Search for the cell housing the specified text and yield its (x, y) center coordinate. 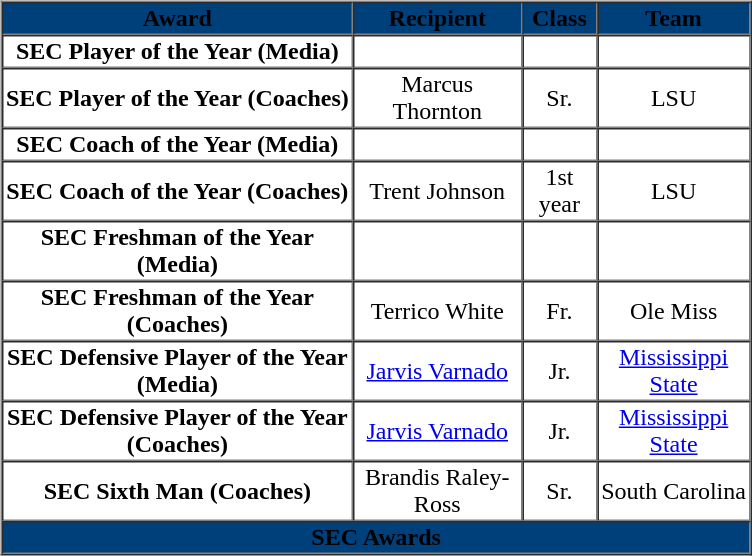
SEC Freshman of the Year (Media) (178, 251)
Class (560, 18)
Terrico White (438, 311)
Trent Johnson (438, 191)
SEC Player of the Year (Media) (178, 52)
Award (178, 18)
SEC Freshman of the Year (Coaches) (178, 311)
SEC Player of the Year (Coaches) (178, 98)
Recipient (438, 18)
Team (674, 18)
Ole Miss (674, 311)
SEC Defensive Player of the Year (Media) (178, 371)
1st year (560, 191)
SEC Coach of the Year (Media) (178, 144)
South Carolina (674, 491)
SEC Sixth Man (Coaches) (178, 491)
SEC Awards (376, 538)
Marcus Thornton (438, 98)
Fr. (560, 311)
Brandis Raley-Ross (438, 491)
SEC Coach of the Year (Coaches) (178, 191)
SEC Defensive Player of the Year (Coaches) (178, 431)
